Determine the (X, Y) coordinate at the center of the cell enclosing the given text.  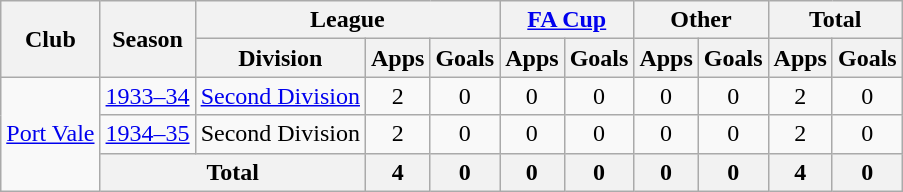
1934–35 (148, 134)
League (348, 20)
Other (701, 20)
Season (148, 39)
Division (280, 58)
FA Cup (567, 20)
Club (50, 39)
Port Vale (50, 134)
1933–34 (148, 96)
